Provide the (X, Y) coordinate of the cell's center where the given text is located.  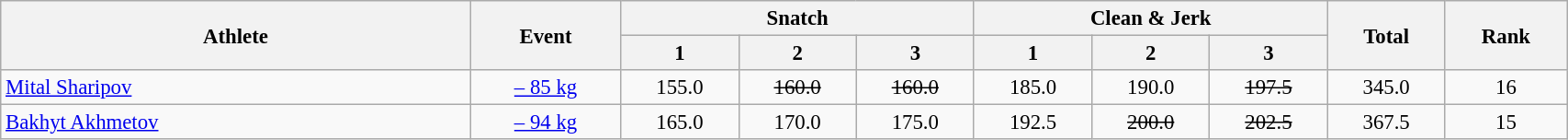
170.0 (797, 122)
Snatch (797, 18)
155.0 (680, 87)
345.0 (1386, 87)
Athlete (235, 35)
Rank (1506, 35)
165.0 (680, 122)
15 (1506, 122)
Bakhyt Akhmetov (235, 122)
192.5 (1032, 122)
197.5 (1269, 87)
185.0 (1032, 87)
Total (1386, 35)
367.5 (1386, 122)
Event (546, 35)
190.0 (1151, 87)
200.0 (1151, 122)
– 85 kg (546, 87)
Clean & Jerk (1150, 18)
202.5 (1269, 122)
16 (1506, 87)
– 94 kg (546, 122)
Mital Sharipov (235, 87)
175.0 (915, 122)
